Capture the cell that displays the provided text and extract its [x, y] central coordinate. 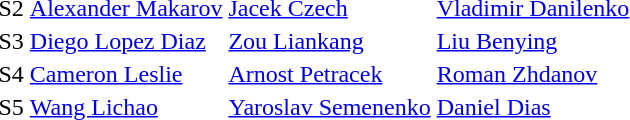
Zou Liankang [330, 41]
Diego Lopez Diaz [126, 41]
Arnost Petracek [330, 74]
Cameron Leslie [126, 74]
